Scan for the cell matching the given text and deliver its (x, y) coordinate at center. 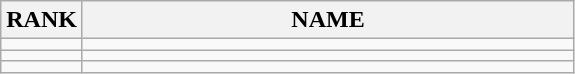
RANK (42, 20)
NAME (328, 20)
